Search for the cell housing the specified text and yield its (x, y) center coordinate. 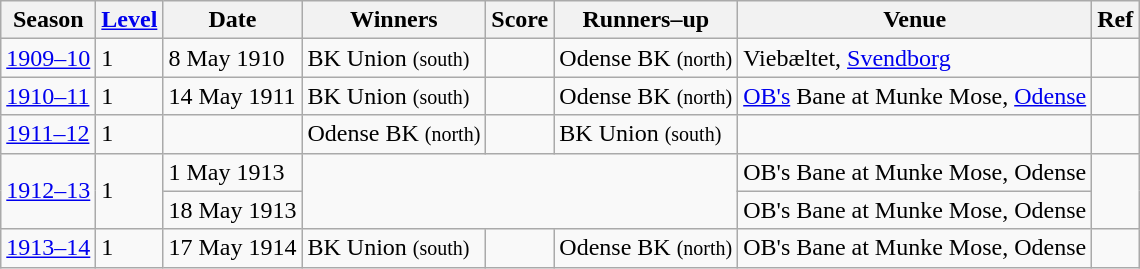
Runners–up (646, 20)
Level (130, 20)
1909–10 (48, 58)
17 May 1914 (232, 248)
1910–11 (48, 96)
14 May 1911 (232, 96)
1 May 1913 (232, 172)
Ref (1116, 20)
18 May 1913 (232, 210)
Season (48, 20)
Viebæltet, Svendborg (915, 58)
1913–14 (48, 248)
Date (232, 20)
1911–12 (48, 134)
Score (520, 20)
Venue (915, 20)
1912–13 (48, 191)
8 May 1910 (232, 58)
Winners (394, 20)
